Output the [x, y] coordinate of the center of the cell containing the given text.  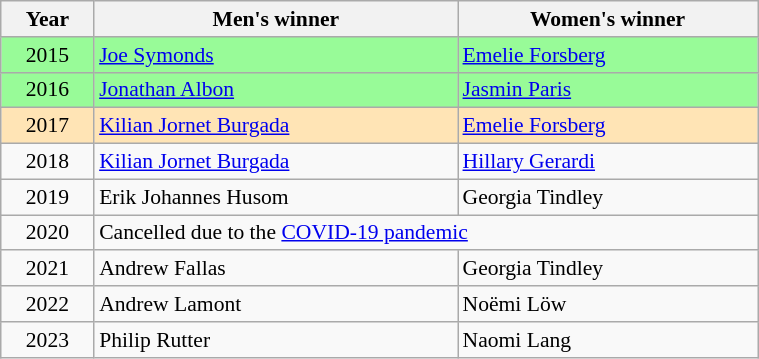
Erik Johannes Husom [276, 197]
Noëmi Löw [608, 304]
2016 [48, 90]
Men's winner [276, 19]
2017 [48, 126]
Joe Symonds [276, 55]
Year [48, 19]
Hillary Gerardi [608, 162]
Jasmin Paris [608, 90]
2022 [48, 304]
Andrew Lamont [276, 304]
Cancelled due to the COVID-19 pandemic [426, 233]
Andrew Fallas [276, 269]
2018 [48, 162]
Naomi Lang [608, 340]
Jonathan Albon [276, 90]
Women's winner [608, 19]
2023 [48, 340]
Philip Rutter [276, 340]
2021 [48, 269]
2019 [48, 197]
2020 [48, 233]
2015 [48, 55]
